Pinpoint the cell where the given text exists, returning its [X, Y] midpoint coordinate. 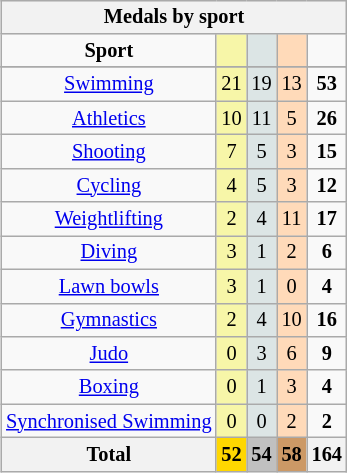
Diving [108, 253]
26 [327, 118]
Total [108, 455]
Swimming [108, 84]
54 [262, 455]
Boxing [108, 387]
Shooting [108, 152]
Synchronised Swimming [108, 421]
15 [327, 152]
Sport [108, 51]
7 [231, 152]
53 [327, 84]
Weightlifting [108, 219]
17 [327, 219]
164 [327, 455]
Cycling [108, 185]
19 [262, 84]
9 [327, 354]
21 [231, 84]
16 [327, 320]
13 [292, 84]
Judo [108, 354]
Lawn bowls [108, 286]
52 [231, 455]
58 [292, 455]
Athletics [108, 118]
Gymnastics [108, 320]
Medals by sport [174, 17]
12 [327, 185]
